From the cell containing the given text, extract its center point as [x, y] coordinate. 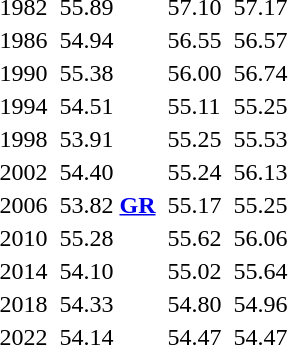
55.38 [108, 73]
54.94 [108, 40]
55.02 [194, 271]
55.24 [194, 172]
56.00 [194, 73]
54.51 [108, 106]
55.11 [194, 106]
55.25 [194, 139]
54.10 [108, 271]
55.17 [194, 205]
53.82 GR [108, 205]
55.28 [108, 238]
54.40 [108, 172]
54.80 [194, 304]
53.91 [108, 139]
54.33 [108, 304]
56.55 [194, 40]
55.62 [194, 238]
